Identify which cell holds the provided text, then report its (x, y) central coordinate. 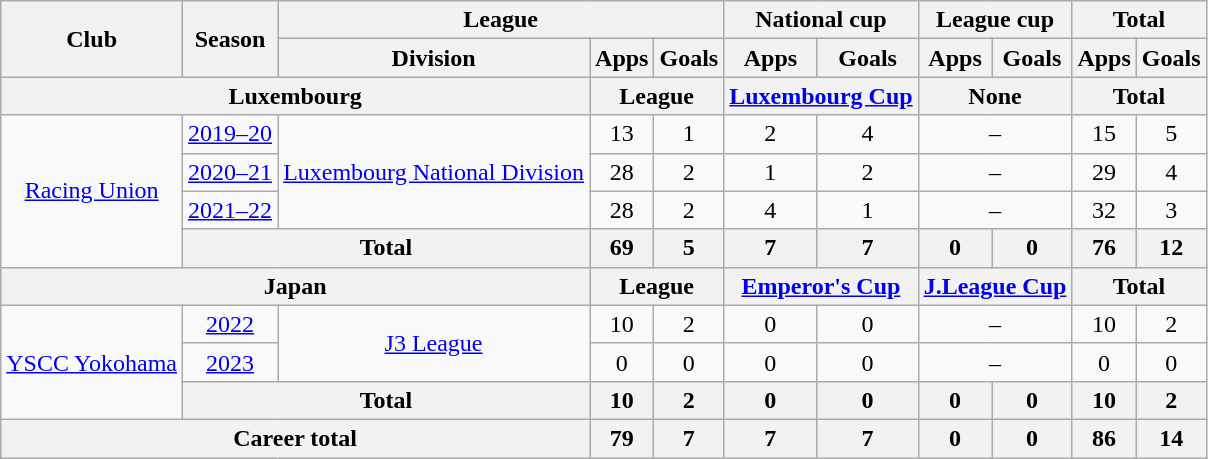
Japan (296, 286)
YSCC Yokohama (92, 362)
3 (1171, 210)
Club (92, 39)
2019–20 (230, 134)
2022 (230, 324)
2021–22 (230, 210)
15 (1104, 134)
National cup (821, 20)
Career total (296, 438)
29 (1104, 172)
69 (622, 248)
13 (622, 134)
2020–21 (230, 172)
14 (1171, 438)
32 (1104, 210)
79 (622, 438)
Season (230, 39)
86 (1104, 438)
League cup (995, 20)
Racing Union (92, 191)
Luxembourg National Division (434, 172)
J.League Cup (995, 286)
J3 League (434, 343)
2023 (230, 362)
Luxembourg Cup (821, 96)
None (995, 96)
12 (1171, 248)
Luxembourg (296, 96)
Emperor's Cup (821, 286)
76 (1104, 248)
Division (434, 58)
